Determine the [x, y] coordinate at the center of the cell enclosing the given text.  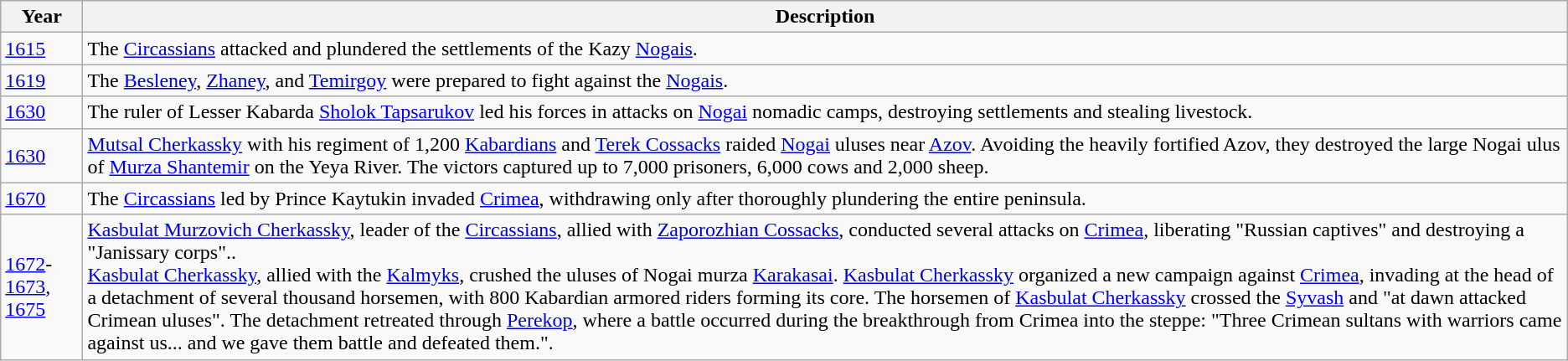
The Besleney, Zhaney, and Temirgoy were prepared to fight against the Nogais. [825, 80]
The Circassians led by Prince Kaytukin invaded Crimea, withdrawing only after thoroughly plundering the entire peninsula. [825, 199]
1615 [42, 49]
1672-1673, 1675 [42, 286]
The Circassians attacked and plundered the settlements of the Kazy Nogais. [825, 49]
1619 [42, 80]
Description [825, 17]
Year [42, 17]
The ruler of Lesser Kabarda Sholok Tapsarukov led his forces in attacks on Nogai nomadic camps, destroying settlements and stealing livestock. [825, 112]
1670 [42, 199]
